Detect which cell encompasses the target text, then output its (x, y) center coordinate. 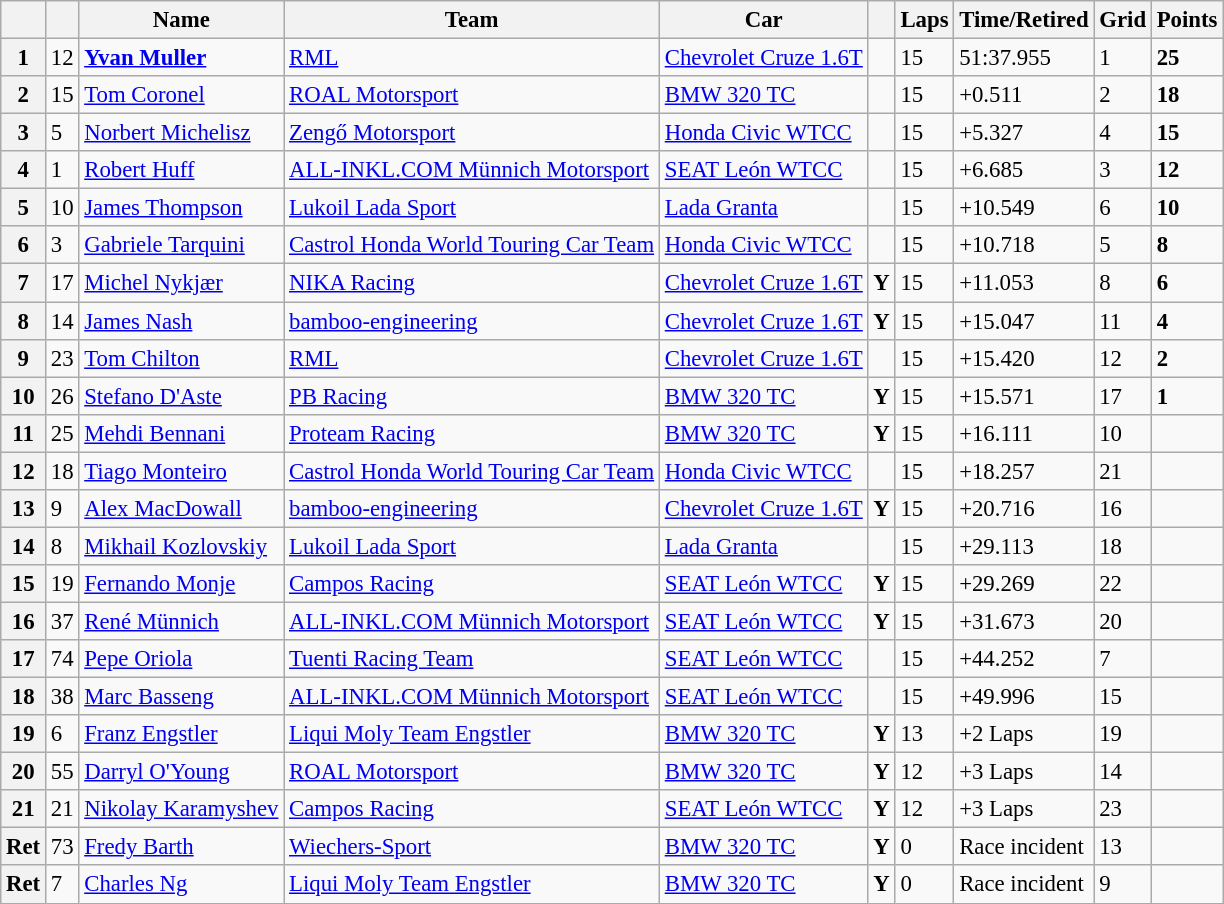
+29.113 (1024, 546)
+10.718 (1024, 245)
Car (764, 20)
74 (62, 659)
Points (1186, 20)
Charles Ng (182, 885)
Michel Nykjær (182, 283)
Franz Engstler (182, 734)
Tiago Monteiro (182, 471)
Time/Retired (1024, 20)
Fernando Monje (182, 584)
Darryl O'Young (182, 772)
+20.716 (1024, 509)
Norbert Michelisz (182, 133)
NIKA Racing (472, 283)
James Nash (182, 321)
Nikolay Karamyshev (182, 809)
+15.571 (1024, 396)
Proteam Racing (472, 433)
55 (62, 772)
+44.252 (1024, 659)
51:37.955 (1024, 58)
Laps (924, 20)
37 (62, 621)
+29.269 (1024, 584)
26 (62, 396)
+0.511 (1024, 95)
+49.996 (1024, 697)
Team (472, 20)
+10.549 (1024, 208)
Pepe Oriola (182, 659)
Fredy Barth (182, 847)
Stefano D'Aste (182, 396)
+6.685 (1024, 170)
+5.327 (1024, 133)
Alex MacDowall (182, 509)
38 (62, 697)
Robert Huff (182, 170)
Tom Coronel (182, 95)
22 (1122, 584)
PB Racing (472, 396)
73 (62, 847)
+16.111 (1024, 433)
Mikhail Kozlovskiy (182, 546)
Name (182, 20)
+15.420 (1024, 358)
Grid (1122, 20)
+2 Laps (1024, 734)
Zengő Motorsport (472, 133)
James Thompson (182, 208)
+31.673 (1024, 621)
Gabriele Tarquini (182, 245)
Yvan Muller (182, 58)
+11.053 (1024, 283)
Wiechers-Sport (472, 847)
Tuenti Racing Team (472, 659)
René Münnich (182, 621)
Tom Chilton (182, 358)
Marc Basseng (182, 697)
Mehdi Bennani (182, 433)
+15.047 (1024, 321)
+18.257 (1024, 471)
